Capture the cell that displays the provided text and extract its [x, y] central coordinate. 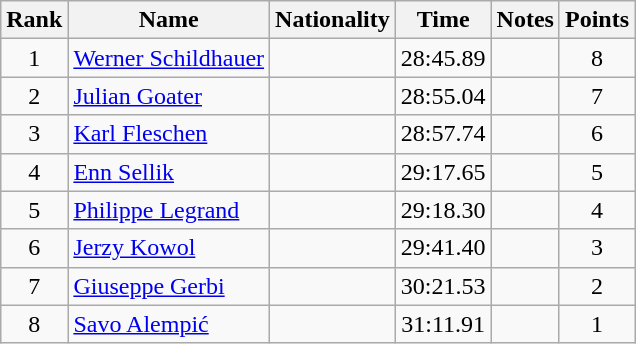
Name [169, 20]
30:21.53 [443, 286]
Time [443, 20]
Nationality [333, 20]
Werner Schildhauer [169, 58]
Julian Goater [169, 96]
Points [596, 20]
Philippe Legrand [169, 210]
Enn Sellik [169, 172]
Notes [525, 20]
Jerzy Kowol [169, 248]
28:55.04 [443, 96]
28:45.89 [443, 58]
Karl Fleschen [169, 134]
29:41.40 [443, 248]
29:17.65 [443, 172]
31:11.91 [443, 324]
28:57.74 [443, 134]
29:18.30 [443, 210]
Giuseppe Gerbi [169, 286]
Rank [34, 20]
Savo Alempić [169, 324]
